Return the [x, y] coordinate for the center point of the cell that contains the specified text.  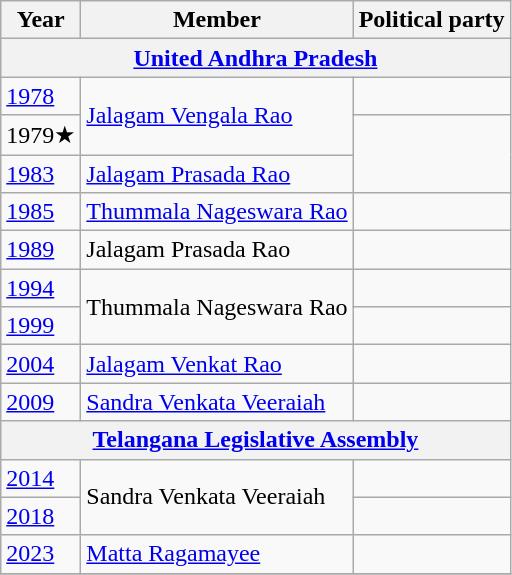
2018 [41, 516]
1985 [41, 212]
Jalagam Venkat Rao [217, 364]
1999 [41, 326]
Member [217, 20]
2009 [41, 402]
1979★ [41, 135]
2014 [41, 478]
2004 [41, 364]
Jalagam Vengala Rao [217, 116]
United Andhra Pradesh [256, 58]
1989 [41, 250]
Matta Ragamayee [217, 554]
1994 [41, 288]
2023 [41, 554]
Telangana Legislative Assembly [256, 440]
Political party [432, 20]
1983 [41, 173]
Year [41, 20]
1978 [41, 96]
